Determine the (X, Y) coordinate at the center of the cell enclosing the given text.  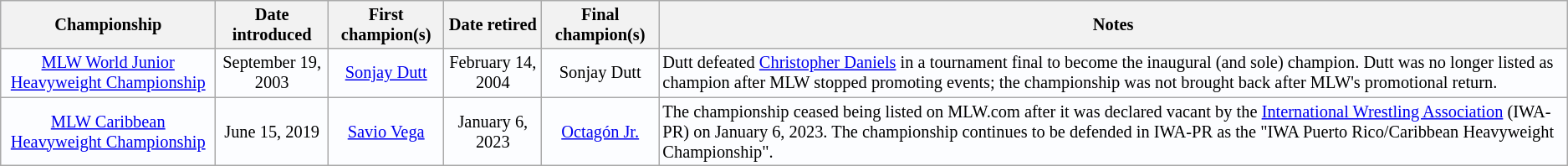
Date retired (493, 24)
Championship (109, 24)
Notes (1114, 24)
September 19, 2003 (273, 73)
Final champion(s) (600, 24)
Savio Vega (386, 132)
MLW Caribbean Heavyweight Championship (109, 132)
June 15, 2019 (273, 132)
Octagón Jr. (600, 132)
First champion(s) (386, 24)
Date introduced (273, 24)
February 14, 2004 (493, 73)
January 6, 2023 (493, 132)
MLW World Junior Heavyweight Championship (109, 73)
